For the text-containing cell, return its midpoint in [x, y] coordinate format. 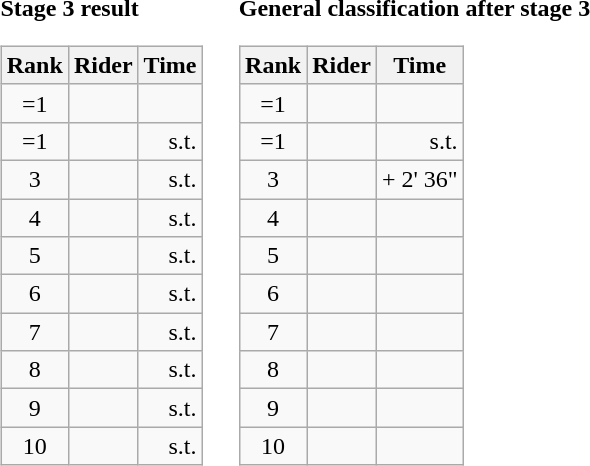
+ 2' 36" [420, 179]
